Identify which cell holds the provided text, then report its (X, Y) central coordinate. 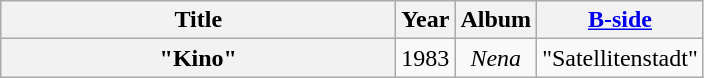
Nena (496, 58)
B-side (620, 20)
1983 (426, 58)
Title (198, 20)
"Satellitenstadt" (620, 58)
"Kino" (198, 58)
Album (496, 20)
Year (426, 20)
